For the text-containing cell, return its midpoint in [X, Y] coordinate format. 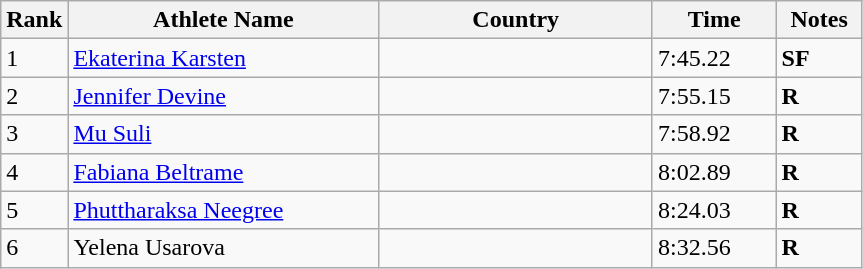
Notes [819, 20]
Country [516, 20]
Time [714, 20]
8:24.03 [714, 210]
Jennifer Devine [224, 96]
7:55.15 [714, 96]
8:32.56 [714, 248]
7:45.22 [714, 58]
Fabiana Beltrame [224, 172]
1 [34, 58]
Rank [34, 20]
SF [819, 58]
Yelena Usarova [224, 248]
3 [34, 134]
Ekaterina Karsten [224, 58]
7:58.92 [714, 134]
5 [34, 210]
4 [34, 172]
Athlete Name [224, 20]
Mu Suli [224, 134]
8:02.89 [714, 172]
2 [34, 96]
6 [34, 248]
Phuttharaksa Neegree [224, 210]
